Provide the (X, Y) coordinate of the cell's center where the given text is located.  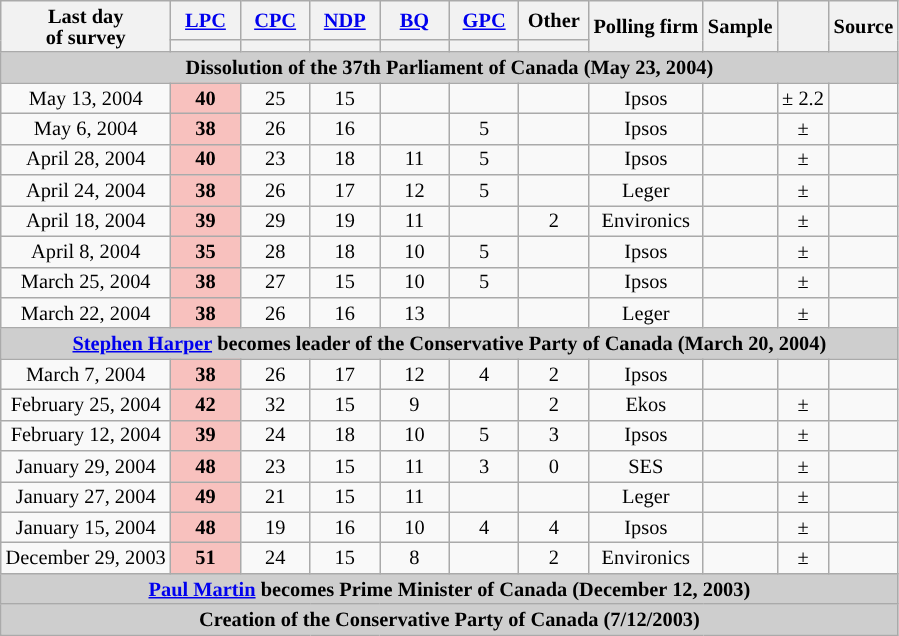
February 12, 2004 (86, 436)
Source (864, 26)
51 (206, 558)
April 24, 2004 (86, 190)
32 (275, 404)
January 29, 2004 (86, 466)
49 (206, 496)
March 25, 2004 (86, 282)
Polling firm (646, 26)
± 2.2 (802, 98)
May 13, 2004 (86, 98)
April 8, 2004 (86, 252)
March 22, 2004 (86, 312)
21 (275, 496)
Sample (740, 26)
SES (646, 466)
Paul Martin becomes Prime Minister of Canada (December 12, 2003) (450, 588)
March 7, 2004 (86, 374)
Dissolution of the 37th Parliament of Canada (May 23, 2004) (450, 68)
April 18, 2004 (86, 220)
Creation of the Conservative Party of Canada (7/12/2003) (450, 620)
35 (206, 252)
May 6, 2004 (86, 128)
13 (415, 312)
February 25, 2004 (86, 404)
Last day of survey (86, 26)
January 15, 2004 (86, 528)
8 (415, 558)
BQ (415, 20)
28 (275, 252)
GPC (484, 20)
9 (415, 404)
42 (206, 404)
29 (275, 220)
27 (275, 282)
LPC (206, 20)
0 (554, 466)
NDP (345, 20)
Ekos (646, 404)
25 (275, 98)
Other (554, 20)
CPC (275, 20)
December 29, 2003 (86, 558)
April 28, 2004 (86, 160)
January 27, 2004 (86, 496)
Stephen Harper becomes leader of the Conservative Party of Canada (March 20, 2004) (450, 344)
